Determine the (X, Y) coordinate at the center of the cell enclosing the given text.  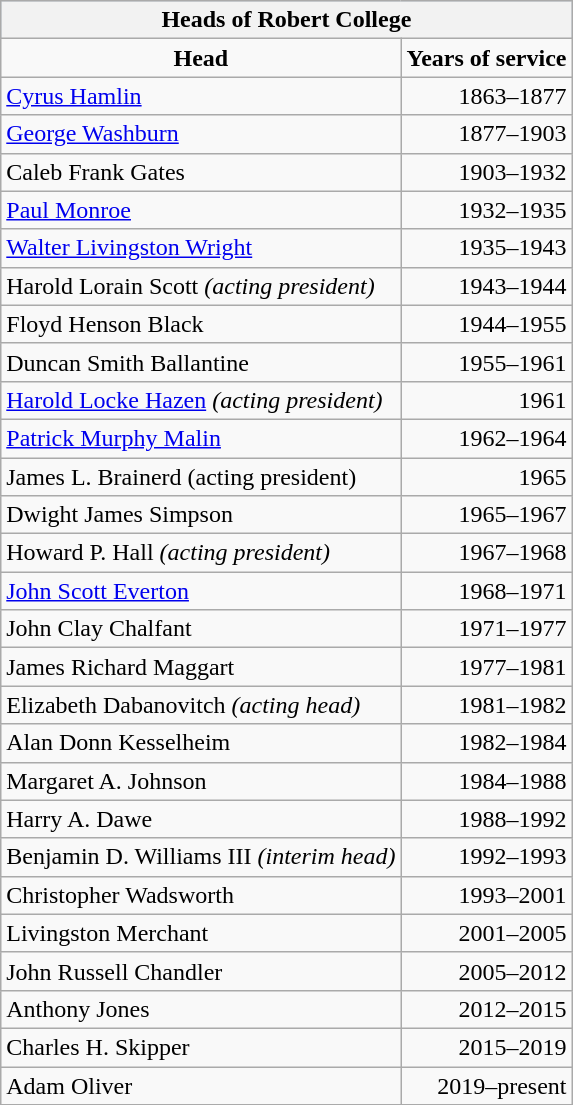
1961 (486, 400)
1982–1984 (486, 743)
Harry A. Dawe (201, 819)
1932–1935 (486, 210)
Howard P. Hall (acting president) (201, 553)
Paul Monroe (201, 210)
Elizabeth Dabanovitch (acting head) (201, 705)
1965 (486, 477)
Heads of Robert College (286, 20)
1863–1877 (486, 96)
Adam Oliver (201, 1085)
Margaret A. Johnson (201, 781)
Dwight James Simpson (201, 515)
1965–1967 (486, 515)
1981–1982 (486, 705)
1988–1992 (486, 819)
Anthony Jones (201, 1009)
Caleb Frank Gates (201, 172)
Walter Livingston Wright (201, 248)
Head (201, 58)
1992–1993 (486, 857)
Benjamin D. Williams III (interim head) (201, 857)
2001–2005 (486, 933)
Harold Locke Hazen (acting president) (201, 400)
1943–1944 (486, 286)
Livingston Merchant (201, 933)
1971–1977 (486, 629)
John Russell Chandler (201, 971)
Harold Lorain Scott (acting president) (201, 286)
1955–1961 (486, 362)
2005–2012 (486, 971)
1877–1903 (486, 134)
Patrick Murphy Malin (201, 438)
Alan Donn Kesselheim (201, 743)
2015–2019 (486, 1047)
1967–1968 (486, 553)
Cyrus Hamlin (201, 96)
Charles H. Skipper (201, 1047)
1984–1988 (486, 781)
1977–1981 (486, 667)
1968–1971 (486, 591)
James L. Brainerd (acting president) (201, 477)
1935–1943 (486, 248)
John Scott Everton (201, 591)
Duncan Smith Ballantine (201, 362)
Christopher Wadsworth (201, 895)
Years of service (486, 58)
2019–present (486, 1085)
James Richard Maggart (201, 667)
George Washburn (201, 134)
1903–1932 (486, 172)
John Clay Chalfant (201, 629)
2012–2015 (486, 1009)
1944–1955 (486, 324)
1962–1964 (486, 438)
1993–2001 (486, 895)
Floyd Henson Black (201, 324)
